Pinpoint the cell where the given text exists, returning its (x, y) midpoint coordinate. 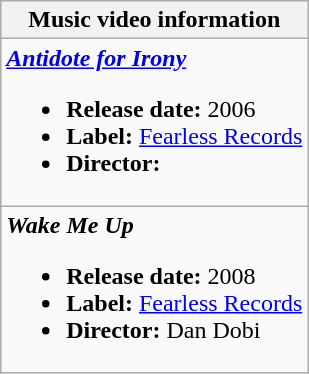
Wake Me UpRelease date: 2008Label: Fearless RecordsDirector: Dan Dobi (154, 290)
Antidote for IronyRelease date: 2006Label: Fearless RecordsDirector: (154, 122)
Music video information (154, 20)
